Output the (X, Y) coordinate of the center of the cell containing the given text.  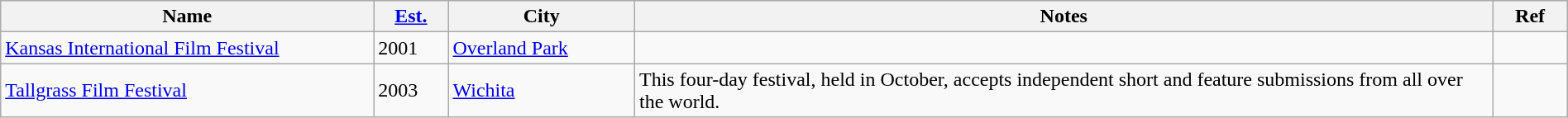
Ref (1530, 17)
Name (187, 17)
Est. (411, 17)
Tallgrass Film Festival (187, 91)
2003 (411, 91)
City (542, 17)
This four-day festival, held in October, accepts independent short and feature submissions from all over the world. (1064, 91)
2001 (411, 48)
Overland Park (542, 48)
Wichita (542, 91)
Notes (1064, 17)
Kansas International Film Festival (187, 48)
